Extract the [x, y] coordinate from the center of the cell holding the provided text.  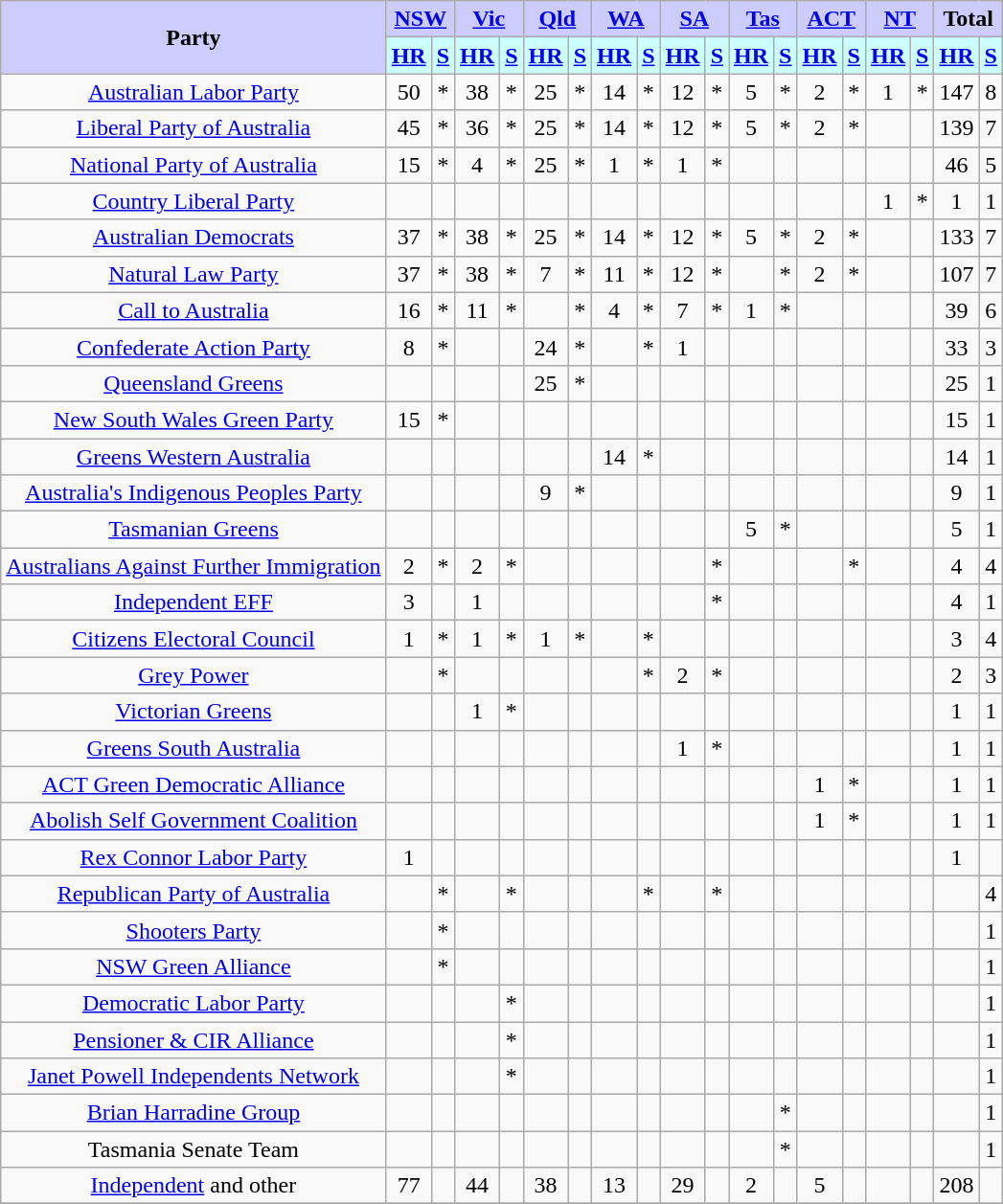
Independent and other [194, 1186]
Janet Powell Independents Network [194, 1077]
Democratic Labor Party [194, 1003]
Citizens Electoral Council [194, 639]
33 [956, 347]
Party [194, 37]
Confederate Action Party [194, 347]
SA [694, 19]
Grey Power [194, 675]
Tas [763, 19]
Pensioner & CIR Alliance [194, 1039]
45 [408, 128]
Independent EFF [194, 602]
Abolish Self Government Coalition [194, 821]
44 [477, 1186]
Tasmanian Greens [194, 530]
NT [899, 19]
Liberal Party of Australia [194, 128]
39 [956, 310]
Country Liberal Party [194, 201]
Brian Harradine Group [194, 1113]
46 [956, 165]
16 [408, 310]
147 [956, 92]
36 [477, 128]
Shooters Party [194, 930]
New South Wales Green Party [194, 420]
Tasmania Senate Team [194, 1149]
24 [546, 347]
Greens South Australia [194, 748]
Australian Labor Party [194, 92]
Greens Western Australia [194, 457]
Republican Party of Australia [194, 894]
NSW Green Alliance [194, 966]
Australia's Indigenous Peoples Party [194, 493]
Vic [489, 19]
Qld [558, 19]
ACT [832, 19]
Natural Law Party [194, 274]
WA [627, 19]
208 [956, 1186]
Rex Connor Labor Party [194, 857]
Total [968, 19]
ACT Green Democratic Alliance [194, 784]
Australians Against Further Immigration [194, 566]
133 [956, 238]
NSW [420, 19]
Australian Democrats [194, 238]
Call to Australia [194, 310]
107 [956, 274]
139 [956, 128]
Queensland Greens [194, 383]
13 [615, 1186]
National Party of Australia [194, 165]
6 [991, 310]
50 [408, 92]
Victorian Greens [194, 712]
77 [408, 1186]
29 [682, 1186]
